From the cell containing the given text, extract its center point as (x, y) coordinate. 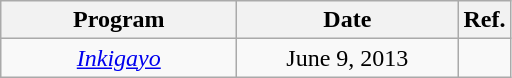
Date (348, 20)
Program (119, 20)
Ref. (484, 20)
Inkigayo (119, 58)
June 9, 2013 (348, 58)
